Return the (x, y) coordinate for the center point of the cell that contains the specified text.  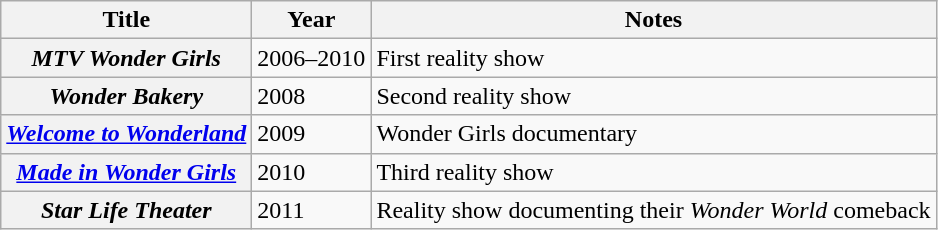
Welcome to Wonderland (126, 134)
First reality show (654, 58)
2008 (312, 96)
Second reality show (654, 96)
Notes (654, 20)
Wonder Bakery (126, 96)
Reality show documenting their Wonder World comeback (654, 210)
Wonder Girls documentary (654, 134)
Third reality show (654, 172)
Made in Wonder Girls (126, 172)
2010 (312, 172)
Year (312, 20)
2009 (312, 134)
2011 (312, 210)
2006–2010 (312, 58)
MTV Wonder Girls (126, 58)
Title (126, 20)
Star Life Theater (126, 210)
